Scan for the cell matching the given text and deliver its [X, Y] coordinate at center. 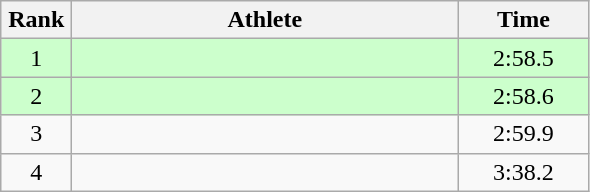
2:58.5 [524, 58]
3 [36, 134]
2 [36, 96]
2:59.9 [524, 134]
Athlete [265, 20]
4 [36, 172]
2:58.6 [524, 96]
Time [524, 20]
Rank [36, 20]
3:38.2 [524, 172]
1 [36, 58]
